Find where the given text appears and provide that cell's center as (X, Y) coordinate. 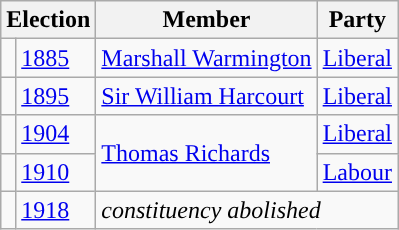
Party (357, 20)
1895 (56, 96)
1918 (56, 210)
1910 (56, 172)
constituency abolished (247, 210)
Thomas Richards (206, 153)
Sir William Harcourt (206, 96)
1904 (56, 134)
Member (206, 20)
1885 (56, 58)
Election (48, 20)
Labour (357, 172)
Marshall Warmington (206, 58)
